Output the [X, Y] coordinate of the center of the cell containing the given text.  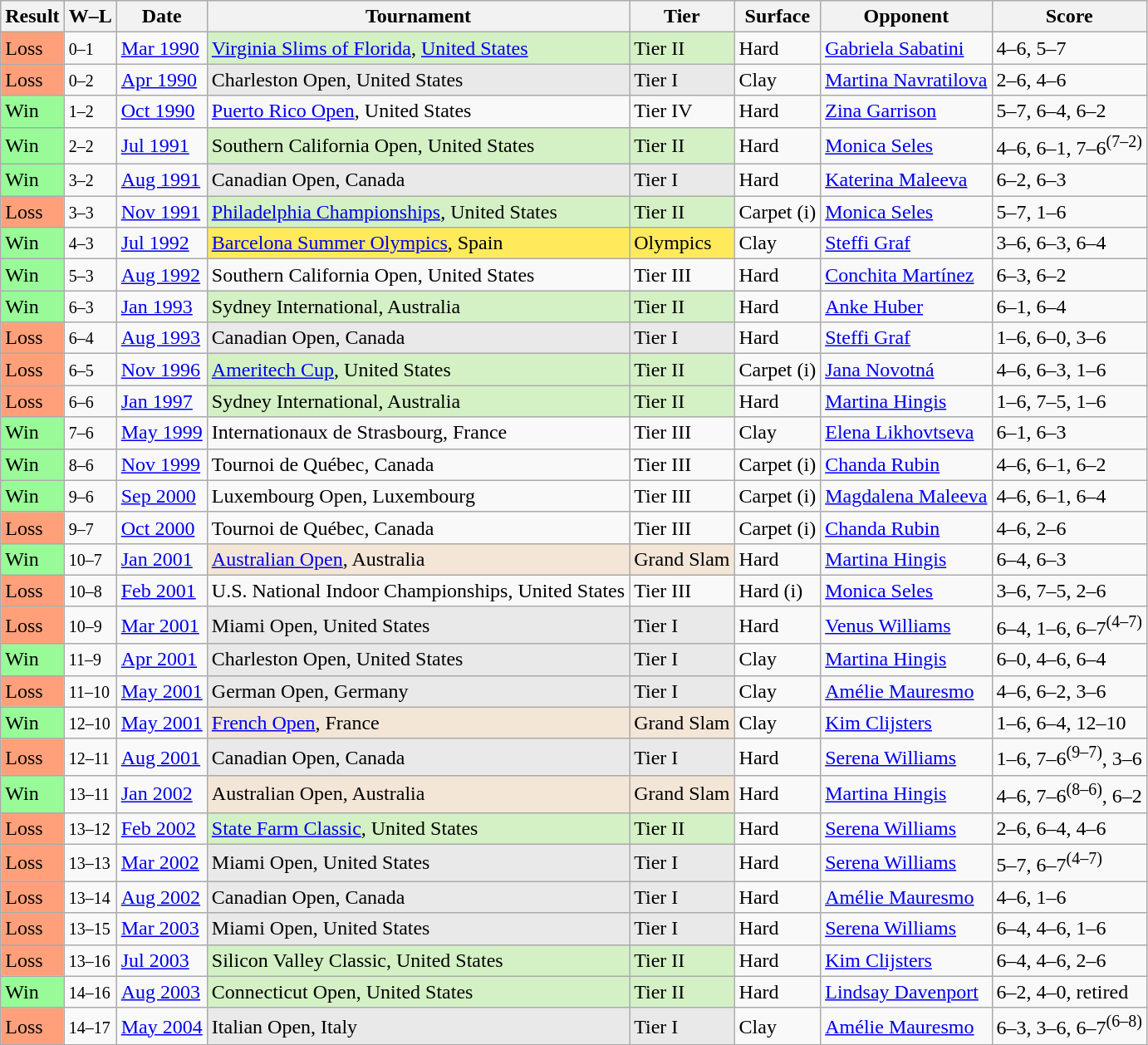
1–6, 7–6(9–7), 3–6 [1069, 758]
3–2 [90, 180]
Elena Likhovtseva [906, 433]
1–2 [90, 111]
6–2, 6–3 [1069, 180]
Mar 2003 [161, 929]
Jan 2002 [161, 794]
6–2, 4–0, retired [1069, 992]
4–6, 6–1, 6–2 [1069, 464]
14–17 [90, 1027]
Virginia Slims of Florida, United States [418, 48]
Tournament [418, 17]
Luxembourg Open, Luxembourg [418, 496]
Nov 1991 [161, 212]
Internationaux de Strasbourg, France [418, 433]
Date [161, 17]
12–10 [90, 723]
Apr 1990 [161, 80]
5–7, 1–6 [1069, 212]
Oct 2000 [161, 527]
3–6, 7–5, 2–6 [1069, 591]
5–7, 6–4, 6–2 [1069, 111]
Feb 2002 [161, 828]
4–6, 1–6 [1069, 897]
Connecticut Open, United States [418, 992]
5–7, 6–7(4–7) [1069, 862]
Sep 2000 [161, 496]
3–3 [90, 212]
Nov 1999 [161, 464]
Result [32, 17]
Tier IV [682, 111]
4–6, 7–6(8–6), 6–2 [1069, 794]
German Open, Germany [418, 691]
7–6 [90, 433]
4–6, 6–2, 3–6 [1069, 691]
Apr 2001 [161, 660]
Aug 1991 [161, 180]
13–16 [90, 960]
4–6, 5–7 [1069, 48]
Katerina Maleeva [906, 180]
Jan 1997 [161, 401]
W–L [90, 17]
U.S. National Indoor Championships, United States [418, 591]
4–6, 2–6 [1069, 527]
6–3, 6–2 [1069, 275]
11–10 [90, 691]
Conchita Martínez [906, 275]
14–16 [90, 992]
12–11 [90, 758]
6–1, 6–3 [1069, 433]
Jan 1993 [161, 307]
9–7 [90, 527]
10–9 [90, 625]
May 1999 [161, 433]
Italian Open, Italy [418, 1027]
Jan 2001 [161, 559]
Mar 1990 [161, 48]
Aug 1993 [161, 338]
Anke Huber [906, 307]
13–14 [90, 897]
2–6, 4–6 [1069, 80]
0–2 [90, 80]
Feb 2001 [161, 591]
2–6, 6–4, 4–6 [1069, 828]
Aug 2003 [161, 992]
6–4, 1–6, 6–7(4–7) [1069, 625]
1–6, 6–4, 12–10 [1069, 723]
13–15 [90, 929]
6–4, 4–6, 1–6 [1069, 929]
6–4, 6–3 [1069, 559]
Jul 2003 [161, 960]
Nov 1996 [161, 370]
Tier [682, 17]
6–3, 3–6, 6–7(6–8) [1069, 1027]
Lindsay Davenport [906, 992]
9–6 [90, 496]
Silicon Valley Classic, United States [418, 960]
Philadelphia Championships, United States [418, 212]
1–6, 6–0, 3–6 [1069, 338]
4–6, 6–3, 1–6 [1069, 370]
Oct 1990 [161, 111]
4–6, 6–1, 7–6(7–2) [1069, 146]
State Farm Classic, United States [418, 828]
6–5 [90, 370]
5–3 [90, 275]
Opponent [906, 17]
Puerto Rico Open, United States [418, 111]
Barcelona Summer Olympics, Spain [418, 243]
6–6 [90, 401]
Score [1069, 17]
13–13 [90, 862]
May 2004 [161, 1027]
Mar 2001 [161, 625]
3–6, 6–3, 6–4 [1069, 243]
Gabriela Sabatini [906, 48]
Aug 2002 [161, 897]
1–6, 7–5, 1–6 [1069, 401]
Zina Garrison [906, 111]
Venus Williams [906, 625]
Ameritech Cup, United States [418, 370]
4–3 [90, 243]
Magdalena Maleeva [906, 496]
French Open, France [418, 723]
4–6, 6–1, 6–4 [1069, 496]
Mar 2002 [161, 862]
6–3 [90, 307]
6–4, 4–6, 2–6 [1069, 960]
6–4 [90, 338]
11–9 [90, 660]
13–12 [90, 828]
Aug 2001 [161, 758]
10–7 [90, 559]
Olympics [682, 243]
6–0, 4–6, 6–4 [1069, 660]
10–8 [90, 591]
2–2 [90, 146]
Martina Navratilova [906, 80]
6–1, 6–4 [1069, 307]
Surface [778, 17]
13–11 [90, 794]
Hard (i) [778, 591]
Aug 1992 [161, 275]
0–1 [90, 48]
8–6 [90, 464]
Jana Novotná [906, 370]
Jul 1991 [161, 146]
Jul 1992 [161, 243]
